Capture the cell that displays the provided text and extract its (x, y) central coordinate. 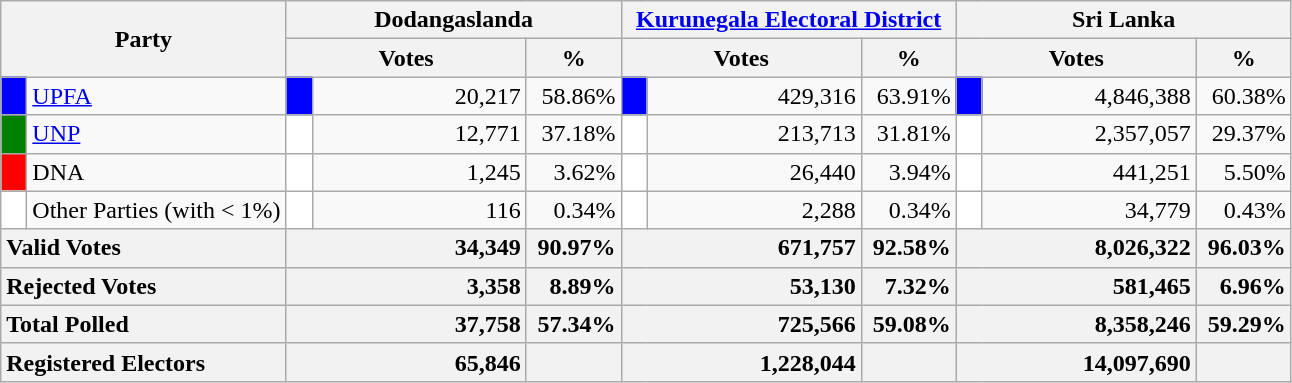
5.50% (1244, 172)
Total Polled (144, 324)
59.08% (908, 324)
3.94% (908, 172)
59.29% (1244, 324)
14,097,690 (1076, 362)
Kurunegala Electoral District (788, 20)
Dodangaslanda (454, 20)
UNP (156, 134)
92.58% (908, 248)
37,758 (406, 324)
8.89% (574, 286)
26,440 (754, 172)
90.97% (574, 248)
213,713 (754, 134)
31.81% (908, 134)
Valid Votes (144, 248)
1,245 (419, 172)
12,771 (419, 134)
Party (144, 39)
57.34% (574, 324)
581,465 (1076, 286)
20,217 (419, 96)
29.37% (1244, 134)
4,846,388 (1089, 96)
63.91% (908, 96)
Other Parties (with < 1%) (156, 210)
96.03% (1244, 248)
60.38% (1244, 96)
34,779 (1089, 210)
2,357,057 (1089, 134)
65,846 (406, 362)
7.32% (908, 286)
UPFA (156, 96)
2,288 (754, 210)
671,757 (741, 248)
116 (419, 210)
34,349 (406, 248)
8,026,322 (1076, 248)
1,228,044 (741, 362)
6.96% (1244, 286)
53,130 (741, 286)
429,316 (754, 96)
DNA (156, 172)
Rejected Votes (144, 286)
8,358,246 (1076, 324)
Registered Electors (144, 362)
441,251 (1089, 172)
725,566 (741, 324)
58.86% (574, 96)
3.62% (574, 172)
37.18% (574, 134)
0.43% (1244, 210)
3,358 (406, 286)
Sri Lanka (1124, 20)
